Detect which cell encompasses the target text, then output its (x, y) center coordinate. 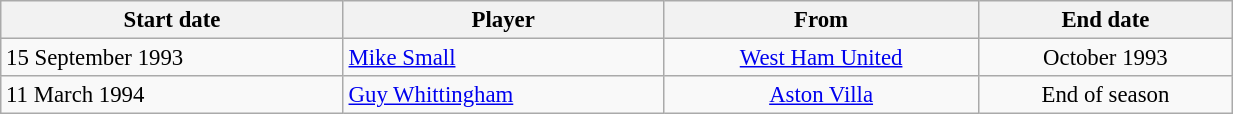
Aston Villa (821, 95)
End date (1105, 20)
11 March 1994 (172, 95)
October 1993 (1105, 58)
Guy Whittingham (503, 95)
Mike Small (503, 58)
Start date (172, 20)
Player (503, 20)
15 September 1993 (172, 58)
West Ham United (821, 58)
End of season (1105, 95)
From (821, 20)
